For the text-containing cell, return its midpoint in (X, Y) coordinate format. 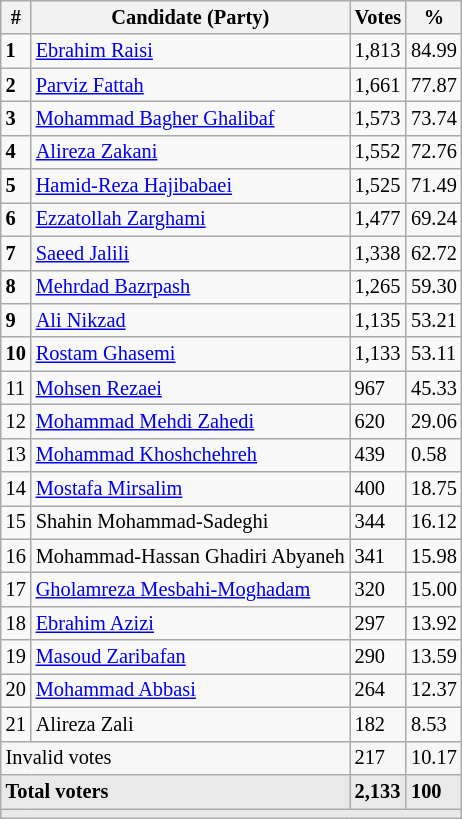
Mostafa Mirsalim (190, 489)
Total voters (176, 791)
Mohammad Bagher Ghalibaf (190, 118)
1 (16, 51)
# (16, 17)
320 (378, 589)
53.11 (434, 354)
Hamid-Reza Hajibabaei (190, 186)
11 (16, 388)
Mohammad Abbasi (190, 690)
69.24 (434, 219)
72.76 (434, 152)
1,477 (378, 219)
Candidate (Party) (190, 17)
Ezzatollah Zarghami (190, 219)
Ali Nikzad (190, 320)
73.74 (434, 118)
16.12 (434, 522)
264 (378, 690)
15.00 (434, 589)
Votes (378, 17)
5 (16, 186)
1,573 (378, 118)
967 (378, 388)
1,133 (378, 354)
Alireza Zakani (190, 152)
62.72 (434, 253)
3 (16, 118)
297 (378, 623)
0.58 (434, 455)
18 (16, 623)
Mohammad Khoshchehreh (190, 455)
2,133 (378, 791)
1,661 (378, 85)
344 (378, 522)
12.37 (434, 690)
16 (16, 556)
Ebrahim Azizi (190, 623)
6 (16, 219)
84.99 (434, 51)
13.59 (434, 657)
17 (16, 589)
13.92 (434, 623)
14 (16, 489)
15 (16, 522)
18.75 (434, 489)
7 (16, 253)
53.21 (434, 320)
1,135 (378, 320)
10 (16, 354)
439 (378, 455)
1,338 (378, 253)
45.33 (434, 388)
1,813 (378, 51)
Shahin Mohammad-Sadeghi (190, 522)
1,525 (378, 186)
2 (16, 85)
13 (16, 455)
10.17 (434, 758)
19 (16, 657)
Mohammad-Hassan Ghadiri Abyaneh (190, 556)
9 (16, 320)
290 (378, 657)
Mohsen Rezaei (190, 388)
100 (434, 791)
71.49 (434, 186)
12 (16, 421)
Masoud Zaribafan (190, 657)
217 (378, 758)
15.98 (434, 556)
Gholamreza Mesbahi-Moghadam (190, 589)
Mehrdad Bazrpash (190, 287)
1,265 (378, 287)
Parviz Fattah (190, 85)
Ebrahim Raisi (190, 51)
4 (16, 152)
182 (378, 724)
341 (378, 556)
59.30 (434, 287)
400 (378, 489)
77.87 (434, 85)
% (434, 17)
Invalid votes (176, 758)
Alireza Zali (190, 724)
Saeed Jalili (190, 253)
20 (16, 690)
29.06 (434, 421)
Rostam Ghasemi (190, 354)
21 (16, 724)
1,552 (378, 152)
8 (16, 287)
620 (378, 421)
Mohammad Mehdi Zahedi (190, 421)
8.53 (434, 724)
